Extract the [x, y] coordinate from the center of the cell holding the provided text.  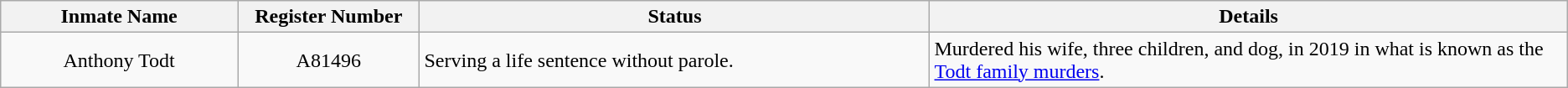
Inmate Name [119, 17]
Details [1248, 17]
Serving a life sentence without parole. [675, 60]
A81496 [328, 60]
Anthony Todt [119, 60]
Murdered his wife, three children, and dog, in 2019 in what is known as the Todt family murders. [1248, 60]
Register Number [328, 17]
Status [675, 17]
